Scan for the cell matching the given text and deliver its (x, y) coordinate at center. 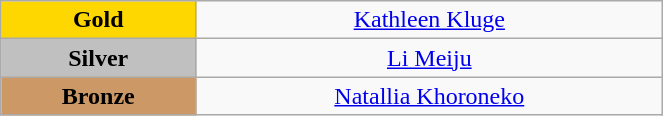
Bronze (98, 96)
Li Meiju (430, 58)
Kathleen Kluge (430, 20)
Silver (98, 58)
Gold (98, 20)
Natallia Khoroneko (430, 96)
